Provide the [X, Y] coordinate of the cell's center where the given text is located.  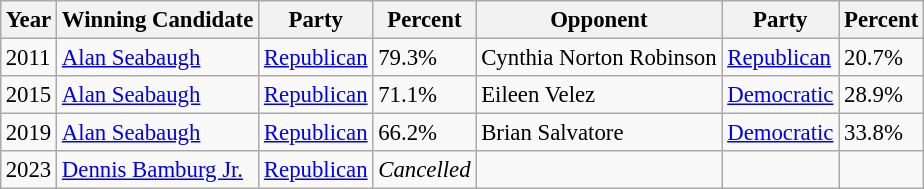
2015 [28, 95]
Opponent [599, 20]
28.9% [882, 95]
Cynthia Norton Robinson [599, 57]
Year [28, 20]
2011 [28, 57]
Eileen Velez [599, 95]
2019 [28, 133]
79.3% [424, 57]
20.7% [882, 57]
Winning Candidate [158, 20]
71.1% [424, 95]
33.8% [882, 133]
Brian Salvatore [599, 133]
Cancelled [424, 170]
2023 [28, 170]
Dennis Bamburg Jr. [158, 170]
66.2% [424, 133]
